Output the (x, y) coordinate of the center of the cell containing the given text.  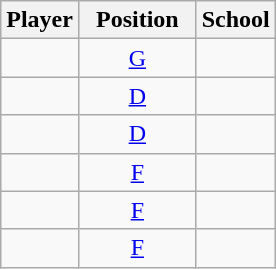
Player (40, 20)
Position (137, 20)
School (236, 20)
G (137, 58)
